Output the (x, y) coordinate of the center of the cell containing the given text.  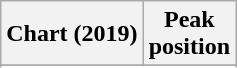
Chart (2019) (72, 34)
Peakposition (189, 34)
